Return the [x, y] coordinate for the center point of the cell that contains the specified text.  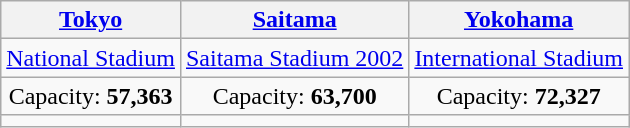
Saitama [294, 20]
Yokohama [519, 20]
Capacity: 72,327 [519, 96]
International Stadium [519, 58]
Tokyo [91, 20]
Capacity: 57,363 [91, 96]
Saitama Stadium 2002 [294, 58]
National Stadium [91, 58]
Capacity: 63,700 [294, 96]
